Capture the cell that displays the provided text and extract its [x, y] central coordinate. 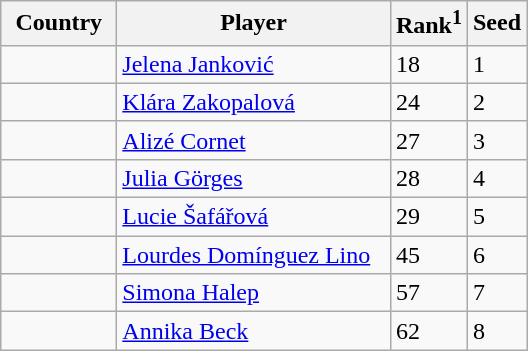
Alizé Cornet [254, 140]
28 [428, 178]
57 [428, 293]
Lourdes Domínguez Lino [254, 255]
Annika Beck [254, 331]
Seed [496, 24]
6 [496, 255]
27 [428, 140]
7 [496, 293]
Lucie Šafářová [254, 217]
Julia Görges [254, 178]
29 [428, 217]
Player [254, 24]
Simona Halep [254, 293]
24 [428, 102]
1 [496, 64]
3 [496, 140]
Rank1 [428, 24]
2 [496, 102]
4 [496, 178]
Klára Zakopalová [254, 102]
8 [496, 331]
Jelena Janković [254, 64]
5 [496, 217]
62 [428, 331]
Country [59, 24]
18 [428, 64]
45 [428, 255]
